Scan for the cell matching the given text and deliver its [x, y] coordinate at center. 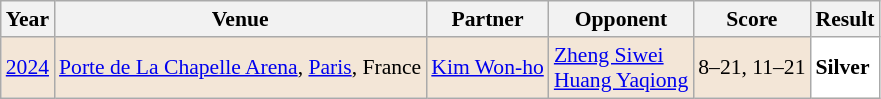
Year [28, 19]
Partner [488, 19]
Zheng Siwei Huang Yaqiong [621, 68]
Result [846, 19]
2024 [28, 68]
Silver [846, 68]
Venue [240, 19]
8–21, 11–21 [752, 68]
Score [752, 19]
Porte de La Chapelle Arena, Paris, France [240, 68]
Opponent [621, 19]
Kim Won-ho [488, 68]
